Detect which cell encompasses the target text, then output its (x, y) center coordinate. 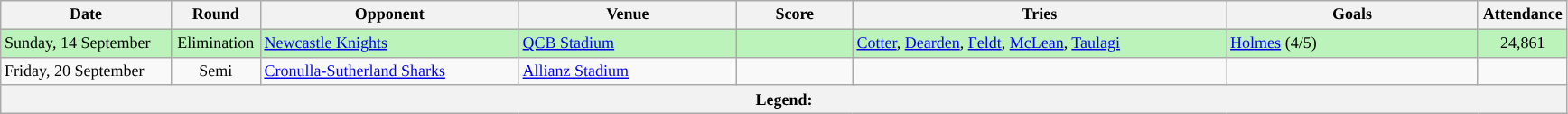
24,861 (1523, 43)
Venue (627, 14)
Date (87, 14)
Round (215, 14)
Elimination (215, 43)
Tries (1040, 14)
Opponent (389, 14)
Semi (215, 71)
Cronulla-Sutherland Sharks (389, 71)
Sunday, 14 September (87, 43)
Score (795, 14)
Attendance (1523, 14)
Allianz Stadium (627, 71)
QCB Stadium (627, 43)
Goals (1353, 14)
Friday, 20 September (87, 71)
Newcastle Knights (389, 43)
Holmes (4/5) (1353, 43)
Legend: (784, 100)
Cotter, Dearden, Feldt, McLean, Taulagi (1040, 43)
